Return [x, y] of the center of cell containing provided text 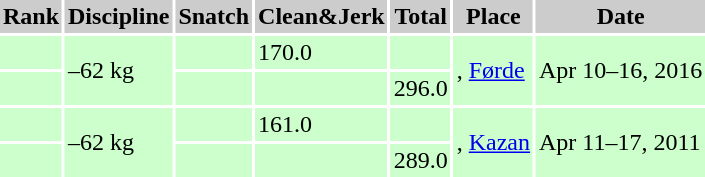
Place [494, 16]
Apr 11–17, 2011 [620, 142]
Discipline [118, 16]
Date [620, 16]
170.0 [322, 52]
289.0 [421, 160]
Total [421, 16]
, Kazan [494, 142]
Snatch [214, 16]
, Førde [494, 70]
Clean&Jerk [322, 16]
Apr 10–16, 2016 [620, 70]
161.0 [322, 124]
296.0 [421, 88]
Rank [31, 16]
